Capture the cell that displays the provided text and extract its (X, Y) central coordinate. 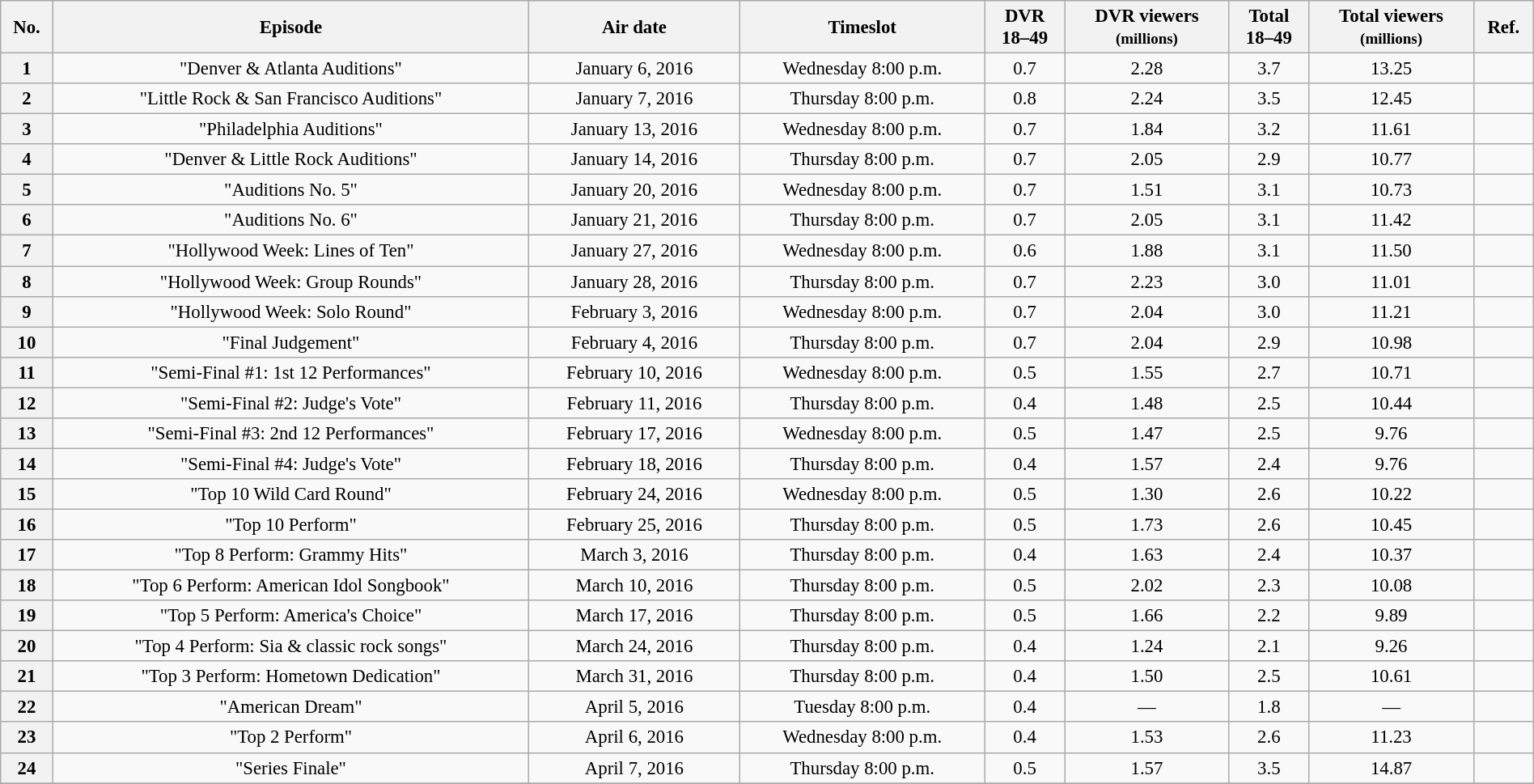
Total viewers(millions) (1392, 28)
24 (27, 768)
2.28 (1147, 69)
2.7 (1269, 372)
February 10, 2016 (634, 372)
5 (27, 190)
19 (27, 616)
10.37 (1392, 555)
14.87 (1392, 768)
"Top 5 Perform: America's Choice" (290, 616)
10.71 (1392, 372)
Tuesday 8:00 p.m. (862, 707)
March 31, 2016 (634, 676)
20 (27, 646)
1 (27, 69)
Episode (290, 28)
"Top 2 Perform" (290, 738)
January 20, 2016 (634, 190)
"Denver & Atlanta Auditions" (290, 69)
10.61 (1392, 676)
"Semi-Final #2: Judge's Vote" (290, 403)
1.53 (1147, 738)
3.7 (1269, 69)
2.24 (1147, 99)
2 (27, 99)
1.47 (1147, 434)
12 (27, 403)
17 (27, 555)
Total18–49 (1269, 28)
February 24, 2016 (634, 494)
12.45 (1392, 99)
11.50 (1392, 251)
"Denver & Little Rock Auditions" (290, 159)
7 (27, 251)
March 3, 2016 (634, 555)
10.77 (1392, 159)
8 (27, 282)
10.08 (1392, 586)
13.25 (1392, 69)
"Auditions No. 5" (290, 190)
2.2 (1269, 616)
DVR18–49 (1024, 28)
9.89 (1392, 616)
"Top 4 Perform: Sia & classic rock songs" (290, 646)
February 11, 2016 (634, 403)
January 7, 2016 (634, 99)
0.6 (1024, 251)
1.88 (1147, 251)
22 (27, 707)
January 28, 2016 (634, 282)
2.3 (1269, 586)
DVR viewers(millions) (1147, 28)
1.30 (1147, 494)
"Top 10 Wild Card Round" (290, 494)
10.44 (1392, 403)
Timeslot (862, 28)
"Hollywood Week: Group Rounds" (290, 282)
23 (27, 738)
1.51 (1147, 190)
10 (27, 342)
April 5, 2016 (634, 707)
2.02 (1147, 586)
"Hollywood Week: Lines of Ten" (290, 251)
1.73 (1147, 524)
"Series Finale" (290, 768)
March 17, 2016 (634, 616)
"Top 8 Perform: Grammy Hits" (290, 555)
March 24, 2016 (634, 646)
1.66 (1147, 616)
February 18, 2016 (634, 464)
February 17, 2016 (634, 434)
21 (27, 676)
April 6, 2016 (634, 738)
11.42 (1392, 221)
3 (27, 129)
"American Dream" (290, 707)
"Semi-Final #4: Judge's Vote" (290, 464)
April 7, 2016 (634, 768)
9 (27, 311)
"Little Rock & San Francisco Auditions" (290, 99)
"Philadelphia Auditions" (290, 129)
15 (27, 494)
0.8 (1024, 99)
11.21 (1392, 311)
February 25, 2016 (634, 524)
January 13, 2016 (634, 129)
2.23 (1147, 282)
Ref. (1503, 28)
March 10, 2016 (634, 586)
No. (27, 28)
"Semi-Final #1: 1st 12 Performances" (290, 372)
January 27, 2016 (634, 251)
"Top 10 Perform" (290, 524)
February 3, 2016 (634, 311)
1.48 (1147, 403)
1.8 (1269, 707)
13 (27, 434)
1.63 (1147, 555)
3.2 (1269, 129)
18 (27, 586)
"Semi-Final #3: 2nd 12 Performances" (290, 434)
11 (27, 372)
January 6, 2016 (634, 69)
1.50 (1147, 676)
9.26 (1392, 646)
14 (27, 464)
10.22 (1392, 494)
Air date (634, 28)
1.84 (1147, 129)
"Hollywood Week: Solo Round" (290, 311)
11.01 (1392, 282)
2.1 (1269, 646)
January 14, 2016 (634, 159)
16 (27, 524)
"Final Judgement" (290, 342)
10.45 (1392, 524)
6 (27, 221)
10.73 (1392, 190)
4 (27, 159)
1.24 (1147, 646)
"Auditions No. 6" (290, 221)
1.55 (1147, 372)
10.98 (1392, 342)
11.61 (1392, 129)
"Top 3 Perform: Hometown Dedication" (290, 676)
February 4, 2016 (634, 342)
"Top 6 Perform: American Idol Songbook" (290, 586)
11.23 (1392, 738)
January 21, 2016 (634, 221)
